For the text-containing cell, return its midpoint in (x, y) coordinate format. 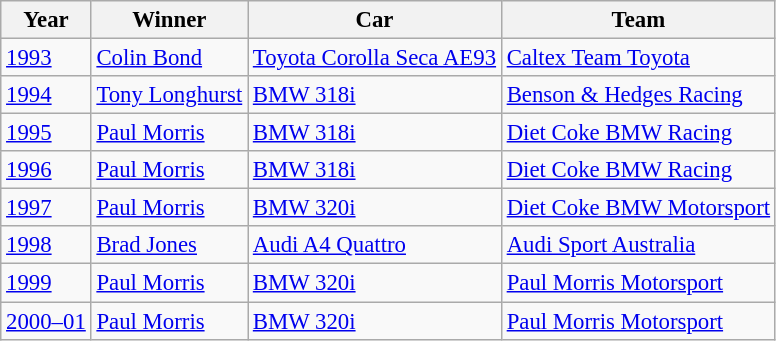
Car (375, 20)
Caltex Team Toyota (638, 58)
1994 (46, 95)
Audi A4 Quattro (375, 245)
1997 (46, 208)
2000–01 (46, 321)
Year (46, 20)
1998 (46, 245)
1993 (46, 58)
1996 (46, 170)
Brad Jones (169, 245)
1999 (46, 283)
Colin Bond (169, 58)
Toyota Corolla Seca AE93 (375, 58)
Benson & Hedges Racing (638, 95)
Tony Longhurst (169, 95)
Diet Coke BMW Motorsport (638, 208)
Team (638, 20)
Winner (169, 20)
Audi Sport Australia (638, 245)
1995 (46, 133)
